Return [X, Y] of the center of cell containing provided text 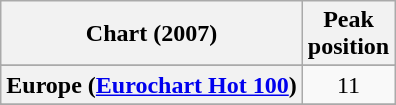
11 [348, 85]
Europe (Eurochart Hot 100) [152, 85]
Chart (2007) [152, 34]
Peakposition [348, 34]
